Output the [X, Y] coordinate of the center of the cell containing the given text.  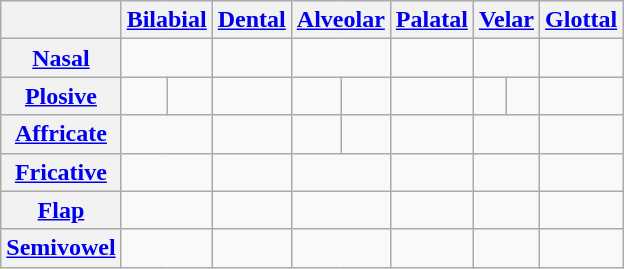
Fricative [61, 172]
Semivowel [61, 248]
Affricate [61, 134]
Flap [61, 210]
Alveolar [340, 20]
Nasal [61, 58]
Dental [252, 20]
Bilabial [166, 20]
Plosive [61, 96]
Velar [506, 20]
Glottal [582, 20]
Palatal [432, 20]
